Capture the cell that displays the provided text and extract its (X, Y) central coordinate. 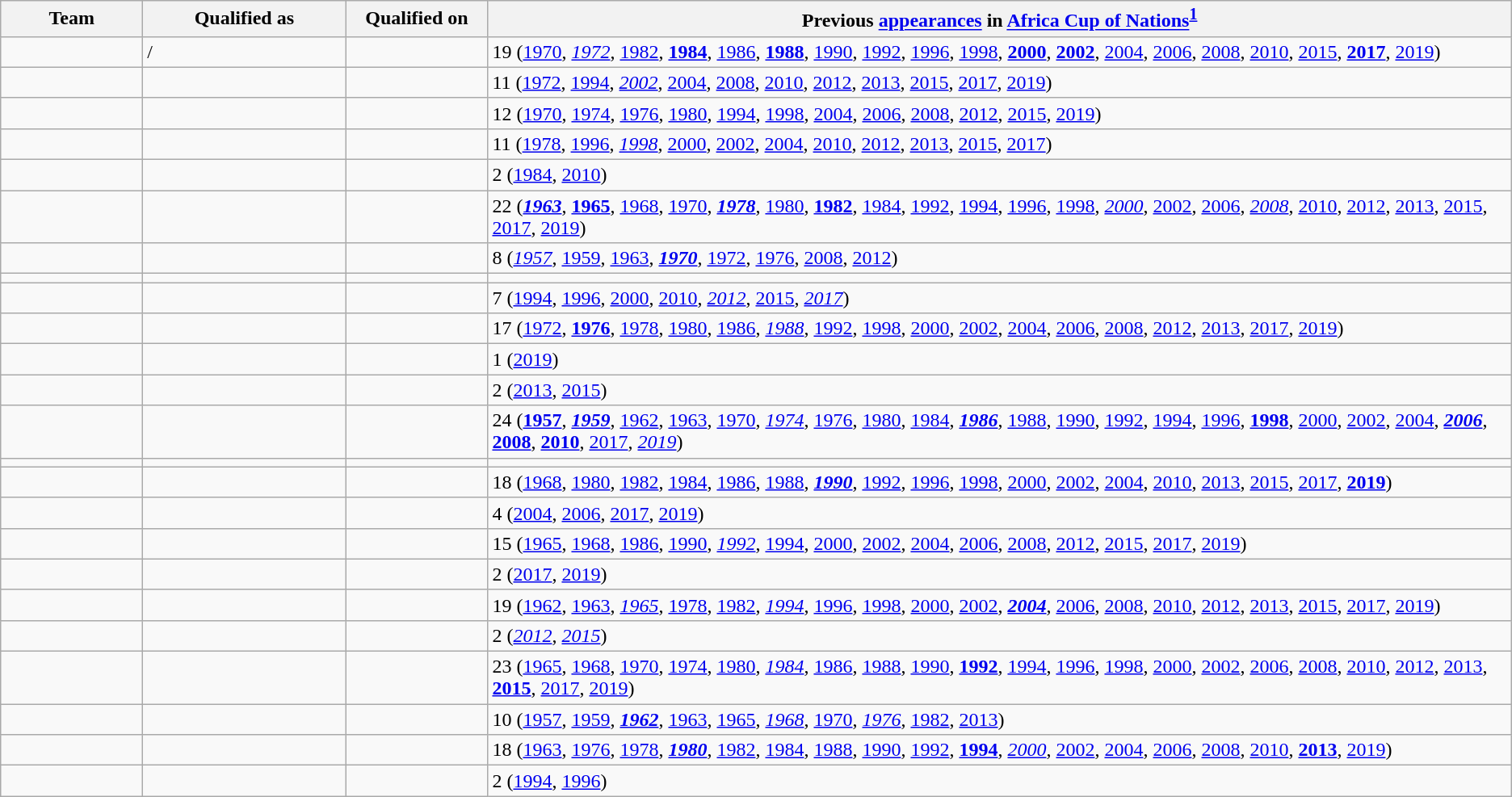
19 (1962, 1963, 1965, 1978, 1982, 1994, 1996, 1998, 2000, 2002, 2004, 2006, 2008, 2010, 2012, 2013, 2015, 2017, 2019) (1000, 605)
Qualified as (244, 19)
23 (1965, 1968, 1970, 1974, 1980, 1984, 1986, 1988, 1990, 1992, 1994, 1996, 1998, 2000, 2002, 2006, 2008, 2010, 2012, 2013, 2015, 2017, 2019) (1000, 678)
18 (1968, 1980, 1982, 1984, 1986, 1988, 1990, 1992, 1996, 1998, 2000, 2002, 2004, 2010, 2013, 2015, 2017, 2019) (1000, 482)
15 (1965, 1968, 1986, 1990, 1992, 1994, 2000, 2002, 2004, 2006, 2008, 2012, 2015, 2017, 2019) (1000, 543)
2 (1984, 2010) (1000, 175)
11 (1978, 1996, 1998, 2000, 2002, 2004, 2010, 2012, 2013, 2015, 2017) (1000, 144)
4 (2004, 2006, 2017, 2019) (1000, 513)
/ (244, 52)
11 (1972, 1994, 2002, 2004, 2008, 2010, 2012, 2013, 2015, 2017, 2019) (1000, 82)
2 (2017, 2019) (1000, 574)
1 (2019) (1000, 359)
12 (1970, 1974, 1976, 1980, 1994, 1998, 2004, 2006, 2008, 2012, 2015, 2019) (1000, 113)
7 (1994, 1996, 2000, 2010, 2012, 2015, 2017) (1000, 298)
19 (1970, 1972, 1982, 1984, 1986, 1988, 1990, 1992, 1996, 1998, 2000, 2002, 2004, 2006, 2008, 2010, 2015, 2017, 2019) (1000, 52)
17 (1972, 1976, 1978, 1980, 1986, 1988, 1992, 1998, 2000, 2002, 2004, 2006, 2008, 2012, 2013, 2017, 2019) (1000, 329)
Team (72, 19)
Qualified on (417, 19)
2 (2013, 2015) (1000, 390)
Previous appearances in Africa Cup of Nations1 (1000, 19)
22 (1963, 1965, 1968, 1970, 1978, 1980, 1982, 1984, 1992, 1994, 1996, 1998, 2000, 2002, 2006, 2008, 2010, 2012, 2013, 2015, 2017, 2019) (1000, 216)
18 (1963, 1976, 1978, 1980, 1982, 1984, 1988, 1990, 1992, 1994, 2000, 2002, 2004, 2006, 2008, 2010, 2013, 2019) (1000, 750)
2 (1994, 1996) (1000, 781)
24 (1957, 1959, 1962, 1963, 1970, 1974, 1976, 1980, 1984, 1986, 1988, 1990, 1992, 1994, 1996, 1998, 2000, 2002, 2004, 2006, 2008, 2010, 2017, 2019) (1000, 431)
10 (1957, 1959, 1962, 1963, 1965, 1968, 1970, 1976, 1982, 2013) (1000, 719)
2 (2012, 2015) (1000, 636)
8 (1957, 1959, 1963, 1970, 1972, 1976, 2008, 2012) (1000, 258)
